Scan for the cell matching the given text and deliver its [X, Y] coordinate at center. 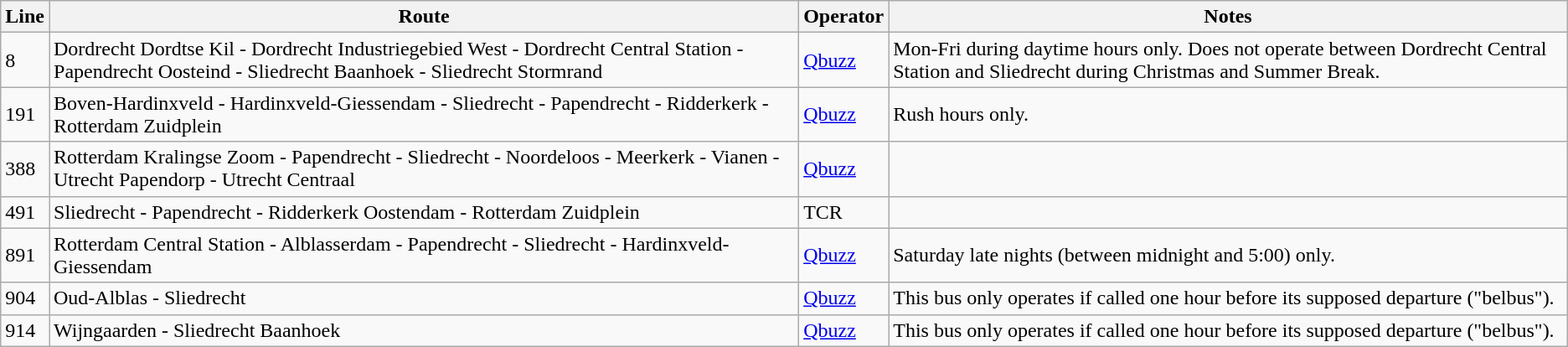
Saturday late nights (between midnight and 5:00) only. [1228, 255]
TCR [844, 212]
491 [25, 212]
Rush hours only. [1228, 114]
Rotterdam Kralingse Zoom - Papendrecht - Sliedrecht - Noordeloos - Meerkerk - Vianen - Utrecht Papendorp - Utrecht Centraal [424, 169]
914 [25, 330]
904 [25, 298]
Oud-Alblas - Sliedrecht [424, 298]
Mon-Fri during daytime hours only. Does not operate between Dordrecht Central Station and Sliedrecht during Christmas and Summer Break. [1228, 60]
191 [25, 114]
Wijngaarden - Sliedrecht Baanhoek [424, 330]
891 [25, 255]
Sliedrecht - Papendrecht - Ridderkerk Oostendam - Rotterdam Zuidplein [424, 212]
8 [25, 60]
Notes [1228, 17]
Rotterdam Central Station - Alblasserdam - Papendrecht - Sliedrecht - Hardinxveld-Giessendam [424, 255]
Line [25, 17]
388 [25, 169]
Route [424, 17]
Operator [844, 17]
Boven-Hardinxveld - Hardinxveld-Giessendam - Sliedrecht - Papendrecht - Ridderkerk - Rotterdam Zuidplein [424, 114]
